Provide the (X, Y) coordinate of the cell's center where the given text is located.  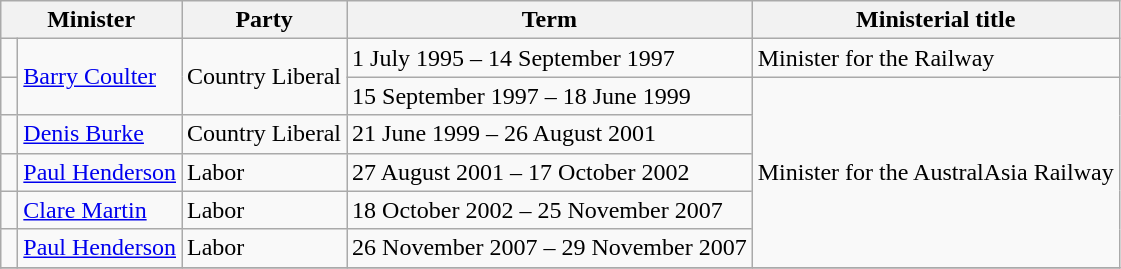
Minister (92, 20)
18 October 2002 – 25 November 2007 (550, 210)
Clare Martin (100, 210)
Minister for the AustralAsia Railway (936, 172)
21 June 1999 – 26 August 2001 (550, 134)
1 July 1995 – 14 September 1997 (550, 58)
Minister for the Railway (936, 58)
Ministerial title (936, 20)
Barry Coulter (100, 77)
26 November 2007 – 29 November 2007 (550, 248)
Party (264, 20)
15 September 1997 – 18 June 1999 (550, 96)
Denis Burke (100, 134)
Term (550, 20)
27 August 2001 – 17 October 2002 (550, 172)
